Detect which cell encompasses the target text, then output its [x, y] center coordinate. 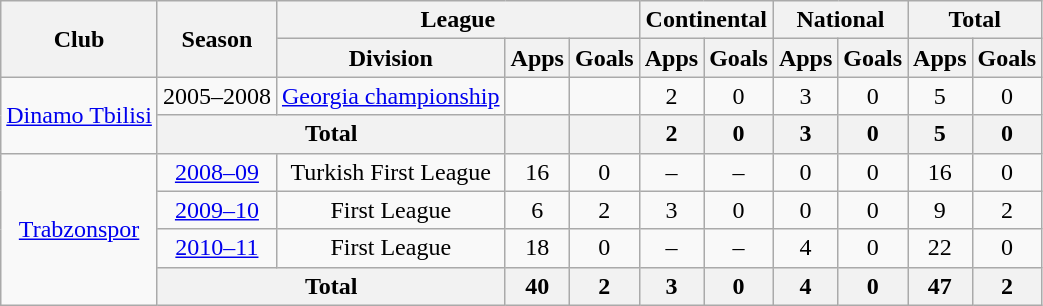
2009–10 [216, 210]
Club [80, 39]
Season [216, 39]
Trabzonspor [80, 229]
Division [390, 58]
Georgia championship [390, 96]
6 [537, 210]
League [458, 20]
2008–09 [216, 172]
Turkish First League [390, 172]
National [840, 20]
2010–11 [216, 248]
40 [537, 286]
Continental [706, 20]
18 [537, 248]
9 [940, 210]
22 [940, 248]
2005–2008 [216, 96]
Dinamo Tbilisi [80, 115]
47 [940, 286]
